Identify which cell holds the provided text, then report its (X, Y) central coordinate. 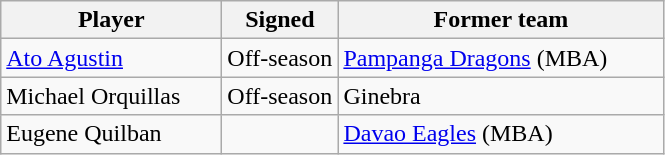
Davao Eagles (MBA) (501, 134)
Former team (501, 20)
Player (112, 20)
Eugene Quilban (112, 134)
Pampanga Dragons (MBA) (501, 58)
Ato Agustin (112, 58)
Ginebra (501, 96)
Michael Orquillas (112, 96)
Signed (280, 20)
